Capture the cell that displays the provided text and extract its (X, Y) central coordinate. 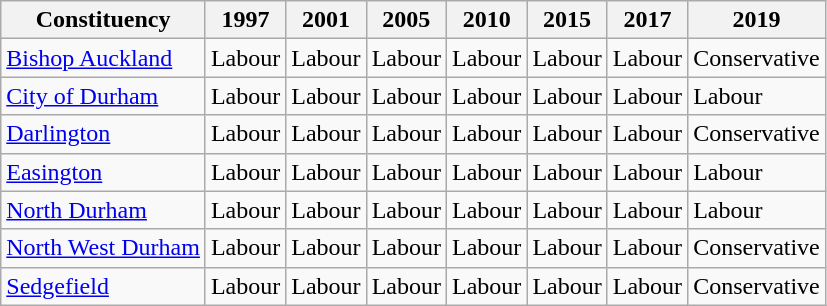
2010 (487, 20)
2017 (647, 20)
North West Durham (104, 248)
Sedgefield (104, 286)
Constituency (104, 20)
Bishop Auckland (104, 58)
Easington (104, 172)
Darlington (104, 134)
2001 (326, 20)
1997 (245, 20)
2019 (757, 20)
City of Durham (104, 96)
2015 (567, 20)
2005 (406, 20)
North Durham (104, 210)
